Detect which cell encompasses the target text, then output its [x, y] center coordinate. 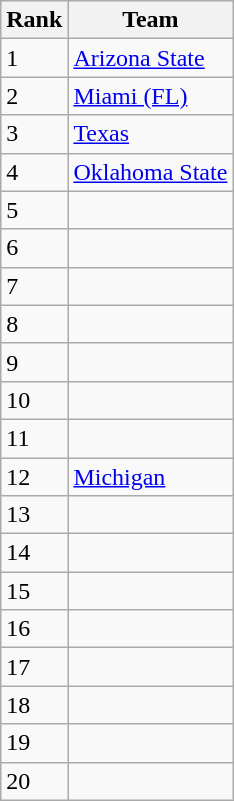
8 [34, 324]
Rank [34, 20]
Texas [150, 134]
Oklahoma State [150, 172]
17 [34, 667]
15 [34, 591]
9 [34, 362]
3 [34, 134]
2 [34, 96]
Arizona State [150, 58]
11 [34, 438]
Michigan [150, 477]
1 [34, 58]
10 [34, 400]
20 [34, 781]
14 [34, 553]
18 [34, 705]
5 [34, 210]
4 [34, 172]
Miami (FL) [150, 96]
12 [34, 477]
7 [34, 286]
16 [34, 629]
19 [34, 743]
6 [34, 248]
13 [34, 515]
Team [150, 20]
